From the cell containing the given text, extract its center point as (X, Y) coordinate. 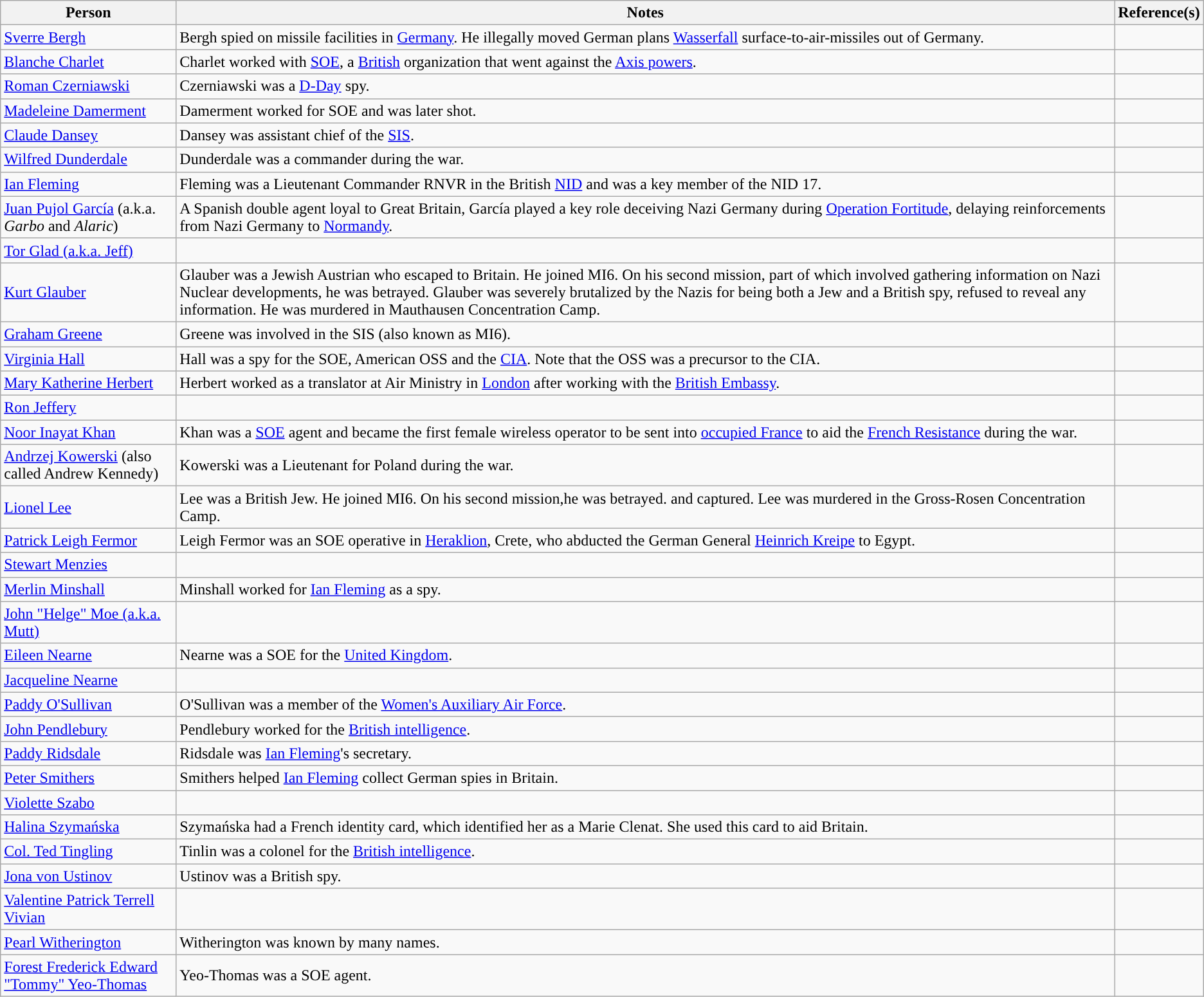
Hall was a spy for the SOE, American OSS and the CIA. Note that the OSS was a precursor to the CIA. (646, 358)
Ron Jeffery (89, 408)
Stewart Menzies (89, 565)
Forest Frederick Edward "Tommy" Yeo-Thomas (89, 975)
Dansey was assistant chief of the SIS. (646, 135)
Blanche Charlet (89, 62)
Fleming was a Lieutenant Commander RNVR in the British NID and was a key member of the NID 17. (646, 184)
Khan was a SOE agent and became the first female wireless operator to be sent into occupied France to aid the French Resistance during the war. (646, 432)
Graham Greene (89, 334)
Col. Ted Tingling (89, 852)
Notes (646, 13)
Leigh Fermor was an SOE operative in Heraklion, Crete, who abducted the German General Heinrich Kreipe to Egypt. (646, 540)
Reference(s) (1159, 13)
Person (89, 13)
Lee was a British Jew. He joined MI6. On his second mission,he was betrayed. and captured. Lee was murdered in the Gross-Rosen Concentration Camp. (646, 507)
Witherington was known by many names. (646, 942)
Charlet worked with SOE, a British organization that went against the Axis powers. (646, 62)
Violette Szabo (89, 802)
John "Helge" Moe (a.k.a. Mutt) (89, 623)
Patrick Leigh Fermor (89, 540)
Pearl Witherington (89, 942)
Juan Pujol García (a.k.a. Garbo and Alaric) (89, 217)
Smithers helped Ian Fleming collect German spies in Britain. (646, 778)
Herbert worked as a translator at Air Ministry in London after working with the British Embassy. (646, 383)
Paddy O'Sullivan (89, 704)
Jacqueline Nearne (89, 680)
Lionel Lee (89, 507)
Noor Inayat Khan (89, 432)
Bergh spied on missile facilities in Germany. He illegally moved German plans Wasserfall surface-to-air-missiles out of Germany. (646, 37)
Paddy Ridsdale (89, 753)
Wilfred Dunderdale (89, 160)
Kowerski was a Lieutenant for Poland during the war. (646, 466)
Yeo-Thomas was a SOE agent. (646, 975)
Pendlebury worked for the British intelligence. (646, 729)
Kurt Glauber (89, 292)
Andrzej Kowerski (also called Andrew Kennedy) (89, 466)
Szymańska had a French identity card, which identified her as a Marie Clenat. She used this card to aid Britain. (646, 827)
Jona von Ustinov (89, 876)
John Pendlebury (89, 729)
Claude Dansey (89, 135)
Minshall worked for Ian Fleming as a spy. (646, 589)
Halina Szymańska (89, 827)
Dunderdale was a commander during the war. (646, 160)
Merlin Minshall (89, 589)
Ridsdale was Ian Fleming's secretary. (646, 753)
O'Sullivan was a member of the Women's Auxiliary Air Force. (646, 704)
Sverre Bergh (89, 37)
Eileen Nearne (89, 655)
Damerment worked for SOE and was later shot. (646, 111)
Czerniawski was a D-Day spy. (646, 86)
Peter Smithers (89, 778)
Madeleine Damerment (89, 111)
Mary Katherine Herbert (89, 383)
Virginia Hall (89, 358)
Ustinov was a British spy. (646, 876)
Valentine Patrick Terrell Vivian (89, 910)
Tor Glad (a.k.a. Jeff) (89, 250)
Ian Fleming (89, 184)
Nearne was a SOE for the United Kingdom. (646, 655)
Tinlin was a colonel for the British intelligence. (646, 852)
Roman Czerniawski (89, 86)
Greene was involved in the SIS (also known as MI6). (646, 334)
